Capture the cell that displays the provided text and extract its [x, y] central coordinate. 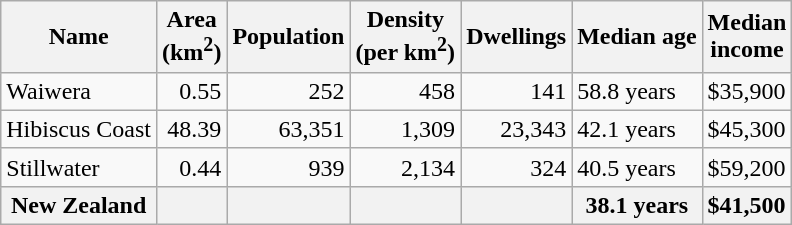
252 [288, 91]
Area(km2) [191, 37]
Medianincome [747, 37]
42.1 years [637, 129]
$59,200 [747, 167]
63,351 [288, 129]
Hibiscus Coast [79, 129]
Median age [637, 37]
458 [406, 91]
Stillwater [79, 167]
40.5 years [637, 167]
Population [288, 37]
Density(per km2) [406, 37]
324 [516, 167]
Dwellings [516, 37]
48.39 [191, 129]
$35,900 [747, 91]
$41,500 [747, 205]
0.55 [191, 91]
939 [288, 167]
23,343 [516, 129]
1,309 [406, 129]
0.44 [191, 167]
$45,300 [747, 129]
38.1 years [637, 205]
New Zealand [79, 205]
141 [516, 91]
2,134 [406, 167]
58.8 years [637, 91]
Name [79, 37]
Waiwera [79, 91]
